Locate the cell with the specified text and output its [x, y] center coordinate. 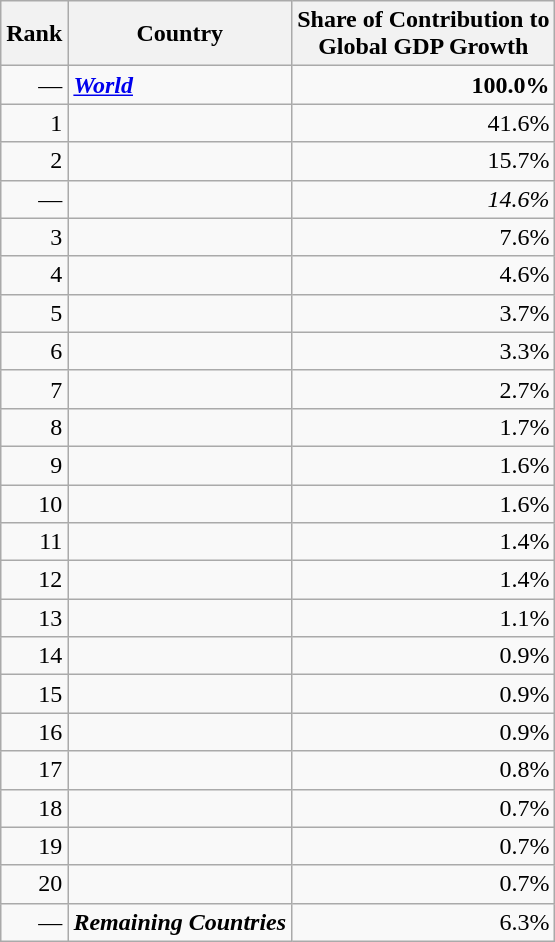
15.7% [424, 161]
18 [34, 808]
1.1% [424, 618]
8 [34, 427]
Rank [34, 34]
2.7% [424, 389]
7 [34, 389]
6 [34, 351]
19 [34, 846]
41.6% [424, 123]
Share of Contribution toGlobal GDP Growth [424, 34]
3 [34, 237]
1.7% [424, 427]
Remaining Countries [180, 922]
17 [34, 770]
4 [34, 275]
5 [34, 313]
3.7% [424, 313]
15 [34, 694]
16 [34, 732]
0.8% [424, 770]
1 [34, 123]
11 [34, 542]
World [180, 85]
20 [34, 884]
14.6% [424, 199]
10 [34, 503]
Country [180, 34]
2 [34, 161]
9 [34, 465]
13 [34, 618]
7.6% [424, 237]
3.3% [424, 351]
14 [34, 656]
6.3% [424, 922]
12 [34, 580]
100.0% [424, 85]
4.6% [424, 275]
